Find where the given text appears and provide that cell's center as [X, Y] coordinate. 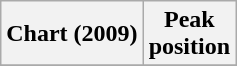
Peakposition [189, 34]
Chart (2009) [72, 34]
